Scan for the cell matching the given text and deliver its (X, Y) coordinate at center. 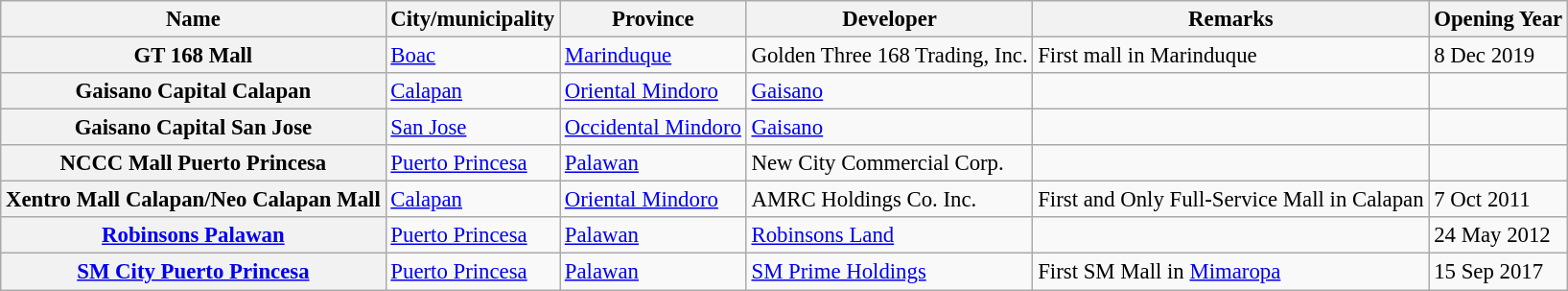
City/municipality (472, 19)
San Jose (472, 128)
New City Commercial Corp. (890, 163)
Xentro Mall Calapan/Neo Calapan Mall (194, 200)
Occidental Mindoro (654, 128)
24 May 2012 (1498, 235)
7 Oct 2011 (1498, 200)
SM Prime Holdings (890, 272)
Robinsons Palawan (194, 235)
Golden Three 168 Trading, Inc. (890, 56)
Province (654, 19)
Marinduque (654, 56)
Robinsons Land (890, 235)
First SM Mall in Mimaropa (1231, 272)
Opening Year (1498, 19)
Boac (472, 56)
AMRC Holdings Co. Inc. (890, 200)
GT 168 Mall (194, 56)
First and Only Full-Service Mall in Calapan (1231, 200)
SM City Puerto Princesa (194, 272)
Name (194, 19)
NCCC Mall Puerto Princesa (194, 163)
Developer (890, 19)
8 Dec 2019 (1498, 56)
Gaisano Capital San Jose (194, 128)
15 Sep 2017 (1498, 272)
Remarks (1231, 19)
First mall in Marinduque (1231, 56)
Gaisano Capital Calapan (194, 91)
